Determine the (X, Y) coordinate at the center of the cell enclosing the given text.  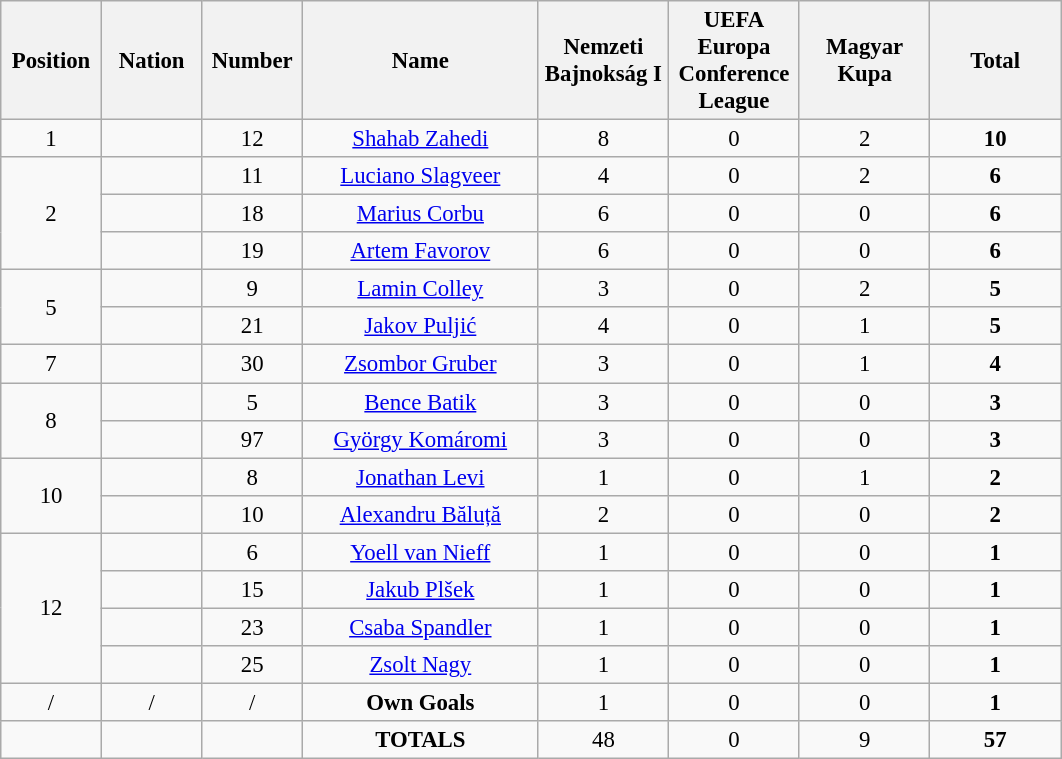
Luciano Slagveer (421, 176)
15 (252, 590)
Shahab Zahedi (421, 139)
Total (996, 60)
Yoell van Nieff (421, 552)
Jakub Plšek (421, 590)
Marius Corbu (421, 214)
Number (252, 60)
UEFA Europa Conference League (734, 60)
Nemzeti Bajnokság I (604, 60)
23 (252, 627)
Lamin Colley (421, 289)
Artem Favorov (421, 251)
Csaba Spandler (421, 627)
Alexandru Băluță (421, 514)
Magyar Kupa (864, 60)
TOTALS (421, 740)
18 (252, 214)
György Komáromi (421, 439)
57 (996, 740)
97 (252, 439)
Own Goals (421, 702)
Name (421, 60)
Jakov Puljić (421, 327)
21 (252, 327)
Nation (152, 60)
Position (52, 60)
48 (604, 740)
30 (252, 364)
7 (52, 364)
Bence Batik (421, 402)
Jonathan Levi (421, 477)
19 (252, 251)
Zsombor Gruber (421, 364)
Zsolt Nagy (421, 665)
25 (252, 665)
11 (252, 176)
